Search for the cell housing the specified text and yield its [x, y] center coordinate. 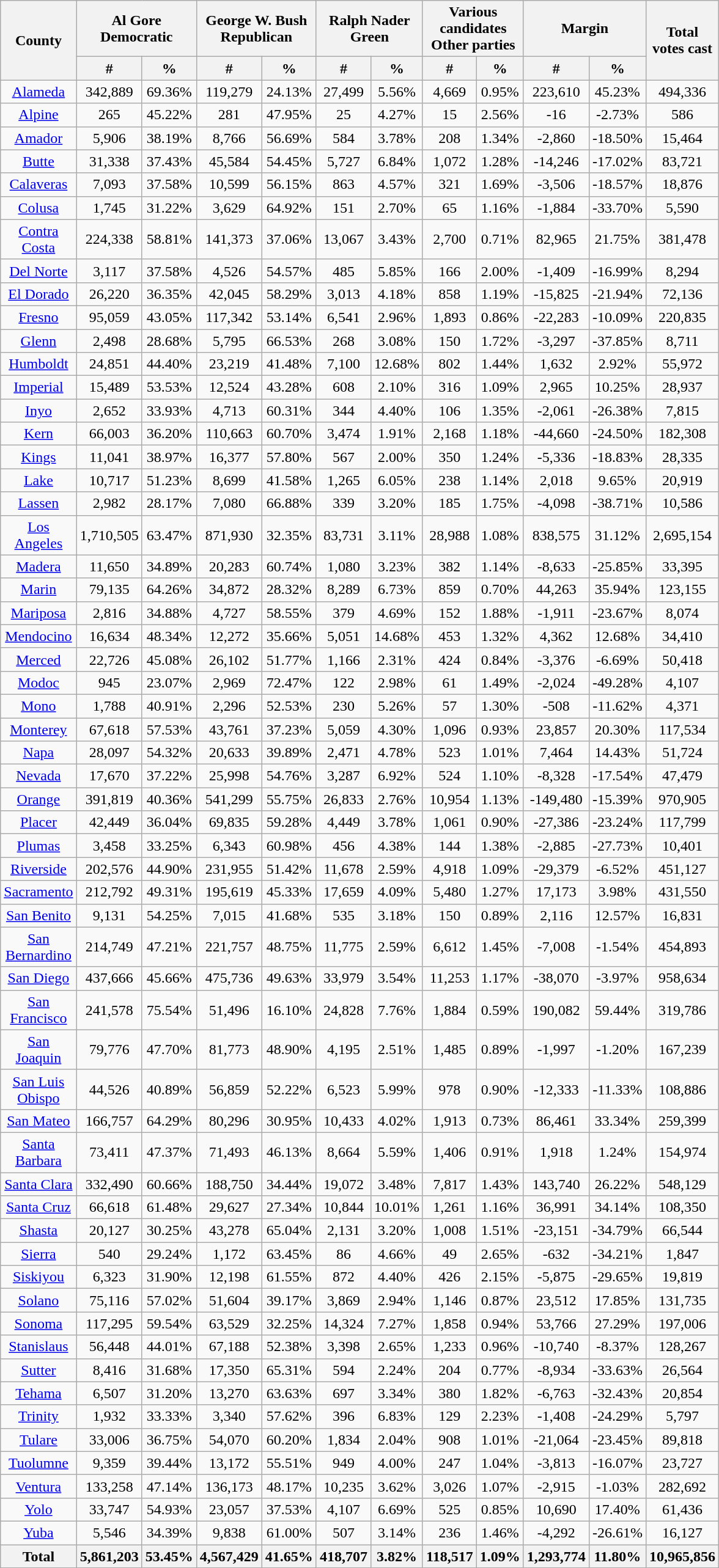
3.08% [396, 340]
-6.69% [618, 659]
7,100 [344, 364]
Orange [39, 799]
60.31% [289, 411]
95,059 [109, 317]
2,816 [109, 613]
17,350 [229, 1370]
4,195 [344, 1050]
2.70% [396, 208]
316 [449, 387]
7.27% [396, 1324]
3.18% [396, 915]
2,965 [556, 387]
61.00% [289, 1533]
37.43% [169, 161]
24.13% [289, 92]
27.29% [618, 1324]
39.17% [289, 1300]
214,749 [109, 947]
Shasta [39, 1231]
6,612 [449, 947]
22,726 [109, 659]
Total votes cast [682, 40]
-1,884 [556, 208]
586 [682, 115]
2.92% [618, 364]
2,116 [556, 915]
28,937 [682, 387]
56.69% [289, 138]
54.45% [289, 161]
7.76% [396, 1009]
6.69% [396, 1509]
3,026 [449, 1486]
204 [449, 1370]
60.20% [289, 1440]
Trinity [39, 1416]
241,578 [109, 1009]
6.92% [396, 776]
61 [449, 683]
75,116 [109, 1300]
82,965 [556, 240]
197,006 [682, 1324]
-17.02% [618, 161]
19,072 [344, 1184]
56,859 [229, 1089]
Alpine [39, 115]
3,340 [229, 1416]
0.77% [500, 1370]
133,258 [109, 1486]
44.40% [169, 364]
33.34% [618, 1121]
5.56% [396, 92]
548,129 [682, 1184]
4.78% [396, 753]
1,710,505 [109, 535]
Inyo [39, 411]
117,534 [682, 729]
3,458 [109, 846]
49.63% [289, 978]
525 [449, 1509]
1,834 [344, 1440]
13,067 [344, 240]
188,750 [229, 1184]
Modoc [39, 683]
Kings [39, 457]
20.30% [618, 729]
1.91% [396, 434]
15,464 [682, 138]
396 [344, 1416]
-23.45% [618, 1440]
5.99% [396, 1089]
Santa Cruz [39, 1207]
57 [449, 706]
10,433 [344, 1121]
10,586 [682, 504]
49 [449, 1254]
1.13% [500, 799]
238 [449, 480]
43,278 [229, 1231]
10,235 [344, 1486]
3.14% [396, 1533]
51,604 [229, 1300]
10,965,856 [682, 1556]
-7,008 [556, 947]
40.89% [169, 1089]
60.98% [289, 846]
2.10% [396, 387]
36.35% [169, 294]
34.89% [169, 566]
9,359 [109, 1463]
57.02% [169, 1300]
1.04% [500, 1463]
Santa Clara [39, 1184]
456 [344, 846]
-34.79% [618, 1231]
Butte [39, 161]
-5,875 [556, 1277]
29,627 [229, 1207]
-8,328 [556, 776]
66.53% [289, 340]
2.96% [396, 317]
31,338 [109, 161]
19,819 [682, 1277]
-29.65% [618, 1277]
1.07% [500, 1486]
57.62% [289, 1416]
-3,297 [556, 340]
-3,813 [556, 1463]
117,799 [682, 822]
9,131 [109, 915]
20,633 [229, 753]
5,906 [109, 138]
Margin [584, 29]
36.04% [169, 822]
-18.50% [618, 138]
Plumas [39, 846]
382 [449, 566]
4,362 [556, 636]
47.37% [169, 1152]
20,854 [682, 1393]
81,773 [229, 1050]
6,507 [109, 1393]
-11.33% [618, 1089]
45.66% [169, 978]
1.51% [500, 1231]
10,690 [556, 1509]
58.29% [289, 294]
56,448 [109, 1347]
945 [109, 683]
54.32% [169, 753]
185 [449, 504]
29.24% [169, 1254]
1.08% [500, 535]
6,523 [344, 1089]
3,013 [344, 294]
-16 [556, 115]
1.18% [500, 434]
Fresno [39, 317]
26,564 [682, 1370]
342,889 [109, 92]
16,634 [109, 636]
3.62% [396, 1486]
53.53% [169, 387]
43.05% [169, 317]
66,003 [109, 434]
45,584 [229, 161]
12.57% [618, 915]
12,272 [229, 636]
152 [449, 613]
-1.54% [618, 947]
0.87% [500, 1300]
871,930 [229, 535]
10.01% [396, 1207]
1,146 [449, 1300]
-14,246 [556, 161]
15,489 [109, 387]
58.81% [169, 240]
0.93% [500, 729]
391,819 [109, 799]
8,074 [682, 613]
2,695,154 [682, 535]
3,398 [344, 1347]
-2,885 [556, 846]
65 [449, 208]
San Mateo [39, 1121]
3,117 [109, 271]
Sutter [39, 1370]
1,008 [449, 1231]
5.85% [396, 271]
80,296 [229, 1121]
83,731 [344, 535]
4.27% [396, 115]
2,700 [449, 240]
1.19% [500, 294]
4.02% [396, 1121]
5,546 [109, 1533]
Kern [39, 434]
48.17% [289, 1486]
5,795 [229, 340]
18,876 [682, 185]
11,253 [449, 978]
141,373 [229, 240]
33,395 [682, 566]
1,485 [449, 1050]
970,905 [682, 799]
43.28% [289, 387]
8,766 [229, 138]
-4,098 [556, 504]
535 [344, 915]
Ralph NaderGreen [369, 29]
37.23% [289, 729]
-632 [556, 1254]
1,406 [449, 1152]
Marin [39, 590]
45.22% [169, 115]
339 [344, 504]
14.43% [618, 753]
45.33% [289, 892]
1.30% [500, 706]
281 [229, 115]
0.70% [500, 590]
San Bernardino [39, 947]
28,988 [449, 535]
319,786 [682, 1009]
11,678 [344, 869]
San Francisco [39, 1009]
0.94% [500, 1324]
2.31% [396, 659]
143,740 [556, 1184]
79,776 [109, 1050]
Tehama [39, 1393]
Solano [39, 1300]
1.44% [500, 364]
20,919 [682, 480]
-18.83% [618, 457]
-38.71% [618, 504]
7,015 [229, 915]
1,061 [449, 822]
60.66% [169, 1184]
5,861,203 [109, 1556]
5,051 [344, 636]
212,792 [109, 892]
32.35% [289, 535]
28.68% [169, 340]
71,493 [229, 1152]
7,080 [229, 504]
5,727 [344, 161]
15 [449, 115]
380 [449, 1393]
33,006 [109, 1440]
1,166 [344, 659]
37.06% [289, 240]
28.17% [169, 504]
-23.67% [618, 613]
El Dorado [39, 294]
321 [449, 185]
454,893 [682, 947]
11.80% [618, 1556]
208 [449, 138]
1,172 [229, 1254]
1,632 [556, 364]
17,659 [344, 892]
64.29% [169, 1121]
24,828 [344, 1009]
Sacramento [39, 892]
2.76% [396, 799]
32.25% [289, 1324]
978 [449, 1089]
6,541 [344, 317]
Lake [39, 480]
4.38% [396, 846]
-3.97% [618, 978]
-23.24% [618, 822]
-26.38% [618, 411]
453 [449, 636]
16,127 [682, 1533]
2.94% [396, 1300]
195,619 [229, 892]
54,070 [229, 1440]
-27,386 [556, 822]
3.98% [618, 892]
72.47% [289, 683]
-1,409 [556, 271]
Lassen [39, 504]
908 [449, 1440]
35.94% [618, 590]
1,265 [344, 480]
Imperial [39, 387]
44,526 [109, 1089]
166,757 [109, 1121]
Merced [39, 659]
San Diego [39, 978]
41.48% [289, 364]
-17.54% [618, 776]
59.54% [169, 1324]
4,526 [229, 271]
-8,633 [556, 566]
7,815 [682, 411]
14.68% [396, 636]
4.00% [396, 1463]
Humboldt [39, 364]
Del Norte [39, 271]
-33.70% [618, 208]
23,219 [229, 364]
-12,333 [556, 1089]
San Benito [39, 915]
-29,379 [556, 869]
2.15% [500, 1277]
2.04% [396, 1440]
1,932 [109, 1416]
858 [449, 294]
1.34% [500, 138]
2,969 [229, 683]
-16.07% [618, 1463]
56.15% [289, 185]
-33.63% [618, 1370]
2.24% [396, 1370]
4.18% [396, 294]
65.31% [289, 1370]
13,172 [229, 1463]
48.34% [169, 636]
-3,376 [556, 659]
-11.62% [618, 706]
31.20% [169, 1393]
10.25% [618, 387]
89,818 [682, 1440]
182,308 [682, 434]
6.83% [396, 1416]
6,323 [109, 1277]
1.69% [500, 185]
3,629 [229, 208]
224,338 [109, 240]
1.49% [500, 683]
Los Angeles [39, 535]
859 [449, 590]
1.10% [500, 776]
-3,506 [556, 185]
Yolo [39, 1509]
Monterey [39, 729]
106 [449, 411]
2,652 [109, 411]
-10.09% [618, 317]
3.34% [396, 1393]
166 [449, 271]
55.75% [289, 799]
28,097 [109, 753]
43,761 [229, 729]
10,401 [682, 846]
86 [344, 1254]
494,336 [682, 92]
34,410 [682, 636]
-25.85% [618, 566]
64.92% [289, 208]
61,436 [682, 1509]
8,289 [344, 590]
45.08% [169, 659]
County [39, 40]
1,233 [449, 1347]
3.43% [396, 240]
247 [449, 1463]
4.66% [396, 1254]
9.65% [618, 480]
10,954 [449, 799]
66,618 [109, 1207]
79,135 [109, 590]
26,220 [109, 294]
Sierra [39, 1254]
1.45% [500, 947]
57.53% [169, 729]
16,831 [682, 915]
3,474 [344, 434]
55,972 [682, 364]
14,324 [344, 1324]
6,343 [229, 846]
60.70% [289, 434]
17.85% [618, 1300]
190,082 [556, 1009]
58.55% [289, 613]
541,299 [229, 799]
8,294 [682, 271]
-15.39% [618, 799]
1.27% [500, 892]
131,735 [682, 1300]
608 [344, 387]
-16.99% [618, 271]
2.56% [500, 115]
507 [344, 1533]
47.14% [169, 1486]
10,599 [229, 185]
37.22% [169, 776]
1.32% [500, 636]
-26.61% [618, 1533]
1,293,774 [556, 1556]
-508 [556, 706]
-6.52% [618, 869]
3.23% [396, 566]
Contra Costa [39, 240]
4,713 [229, 411]
George W. BushRepublican [256, 29]
5,797 [682, 1416]
567 [344, 457]
Colusa [39, 208]
154,974 [682, 1152]
1.72% [500, 340]
75.54% [169, 1009]
54.93% [169, 1509]
45.23% [618, 92]
-2,061 [556, 411]
1,788 [109, 706]
-21,064 [556, 1440]
-27.73% [618, 846]
31.68% [169, 1370]
24,851 [109, 364]
1.75% [500, 504]
5,480 [449, 892]
-1,911 [556, 613]
Napa [39, 753]
Mono [39, 706]
42,449 [109, 822]
-49.28% [618, 683]
26,833 [344, 799]
17,670 [109, 776]
1.46% [500, 1533]
Santa Barbara [39, 1152]
0.91% [500, 1152]
63.45% [289, 1254]
51,724 [682, 753]
60.74% [289, 566]
0.59% [500, 1009]
5.26% [396, 706]
110,663 [229, 434]
0.71% [500, 240]
Total [39, 1556]
344 [344, 411]
28.32% [289, 590]
1.38% [500, 846]
223,610 [556, 92]
4,449 [344, 822]
2,131 [344, 1231]
2,168 [449, 434]
381,478 [682, 240]
-18.57% [618, 185]
-37.85% [618, 340]
1.88% [500, 613]
8,416 [109, 1370]
3.11% [396, 535]
0.86% [500, 317]
59.28% [289, 822]
63.63% [289, 1393]
523 [449, 753]
2,982 [109, 504]
17,173 [556, 892]
27,499 [344, 92]
6.84% [396, 161]
55.51% [289, 1463]
220,835 [682, 317]
21.75% [618, 240]
Nevada [39, 776]
16,377 [229, 457]
12,524 [229, 387]
52.53% [289, 706]
117,342 [229, 317]
4,727 [229, 613]
1,858 [449, 1324]
Ventura [39, 1486]
Madera [39, 566]
51.42% [289, 869]
1,745 [109, 208]
-22,283 [556, 317]
485 [344, 271]
7,093 [109, 185]
4.09% [396, 892]
12,198 [229, 1277]
2,296 [229, 706]
3.48% [396, 1184]
67,618 [109, 729]
1.35% [500, 411]
8,699 [229, 480]
Tuolumne [39, 1463]
1,261 [449, 1207]
54.57% [289, 271]
54.25% [169, 915]
47.70% [169, 1050]
39.89% [289, 753]
44.01% [169, 1347]
35.66% [289, 636]
122 [344, 683]
51,496 [229, 1009]
-6,763 [556, 1393]
27.34% [289, 1207]
47.21% [169, 947]
0.85% [500, 1509]
958,634 [682, 978]
202,576 [109, 869]
-15,825 [556, 294]
26,102 [229, 659]
Glenn [39, 340]
66.88% [289, 504]
802 [449, 364]
10,717 [109, 480]
31.90% [169, 1277]
Amador [39, 138]
379 [344, 613]
129 [449, 1416]
51.23% [169, 480]
-44,660 [556, 434]
Tulare [39, 1440]
2,498 [109, 340]
475,736 [229, 978]
38.97% [169, 457]
-1,997 [556, 1050]
1,847 [682, 1254]
1,096 [449, 729]
63,529 [229, 1324]
-2,915 [556, 1486]
5,059 [344, 729]
69.36% [169, 92]
33.25% [169, 846]
16.10% [289, 1009]
59.44% [618, 1009]
50,418 [682, 659]
418,707 [344, 1556]
64.26% [169, 590]
108,350 [682, 1207]
34.88% [169, 613]
69,835 [229, 822]
33.93% [169, 411]
57.80% [289, 457]
23,727 [682, 1463]
San Luis Obispo [39, 1089]
41.58% [289, 480]
72,136 [682, 294]
44.90% [169, 869]
0.84% [500, 659]
6.73% [396, 590]
11,775 [344, 947]
1,884 [449, 1009]
33,747 [109, 1509]
53.14% [289, 317]
167,239 [682, 1050]
540 [109, 1254]
Placer [39, 822]
-23,151 [556, 1231]
863 [344, 185]
13,270 [229, 1393]
Mariposa [39, 613]
118,517 [449, 1556]
6.05% [396, 480]
51.77% [289, 659]
23.07% [169, 683]
0.73% [500, 1121]
65.04% [289, 1231]
1,913 [449, 1121]
-1.03% [618, 1486]
30.25% [169, 1231]
34.14% [618, 1207]
431,550 [682, 892]
584 [344, 138]
20,127 [109, 1231]
2.51% [396, 1050]
3.54% [396, 978]
230 [344, 706]
-2,860 [556, 138]
36.20% [169, 434]
47.95% [289, 115]
52.38% [289, 1347]
-5,336 [556, 457]
-10,740 [556, 1347]
-24.29% [618, 1416]
4,371 [682, 706]
41.65% [289, 1556]
17.40% [618, 1509]
1,080 [344, 566]
-34.21% [618, 1254]
128,267 [682, 1347]
282,692 [682, 1486]
-8.37% [618, 1347]
11,041 [109, 457]
-38,070 [556, 978]
11,650 [109, 566]
Siskiyou [39, 1277]
108,886 [682, 1089]
83,721 [682, 161]
47,479 [682, 776]
144 [449, 846]
San Joaquin [39, 1050]
-32.43% [618, 1393]
350 [449, 457]
5,590 [682, 208]
4.30% [396, 729]
37.53% [289, 1509]
44,263 [556, 590]
4.57% [396, 185]
34.39% [169, 1533]
-21.94% [618, 294]
949 [344, 1463]
73,411 [109, 1152]
66,544 [682, 1231]
Various candidatesOther parties [473, 29]
-1.20% [618, 1050]
67,188 [229, 1347]
-24.50% [618, 434]
52.22% [289, 1089]
3,287 [344, 776]
61.55% [289, 1277]
1.28% [500, 161]
117,295 [109, 1324]
Sonoma [39, 1324]
48.90% [289, 1050]
31.12% [618, 535]
0.96% [500, 1347]
1.17% [500, 978]
424 [449, 659]
61.48% [169, 1207]
3,869 [344, 1300]
Riverside [39, 869]
Yuba [39, 1533]
2.98% [396, 683]
86,461 [556, 1121]
23,512 [556, 1300]
Alameda [39, 92]
36,991 [556, 1207]
3.82% [396, 1556]
25 [344, 115]
Stanislaus [39, 1347]
1,072 [449, 161]
2.23% [500, 1416]
437,666 [109, 978]
-2,024 [556, 683]
5.59% [396, 1152]
46.13% [289, 1152]
119,279 [229, 92]
136,173 [229, 1486]
8,711 [682, 340]
4,918 [449, 869]
9,838 [229, 1533]
28,335 [682, 457]
1.43% [500, 1184]
-1,408 [556, 1416]
1.82% [500, 1393]
38.19% [169, 138]
8,664 [344, 1152]
221,757 [229, 947]
123,155 [682, 590]
23,857 [556, 729]
7,817 [449, 1184]
4,669 [449, 92]
236 [449, 1533]
268 [344, 340]
33.33% [169, 1416]
-8,934 [556, 1370]
151 [344, 208]
23,057 [229, 1509]
34,872 [229, 590]
-149,480 [556, 799]
Mendocino [39, 636]
231,955 [229, 869]
40.91% [169, 706]
1,893 [449, 317]
49.31% [169, 892]
31.22% [169, 208]
451,127 [682, 869]
Calaveras [39, 185]
838,575 [556, 535]
524 [449, 776]
20,283 [229, 566]
54.76% [289, 776]
39.44% [169, 1463]
33,979 [344, 978]
332,490 [109, 1184]
34.44% [289, 1184]
-4,292 [556, 1533]
426 [449, 1277]
40.36% [169, 799]
26.22% [618, 1184]
4,567,429 [229, 1556]
-2.73% [618, 115]
25,998 [229, 776]
53.45% [169, 1556]
42,045 [229, 294]
48.75% [289, 947]
697 [344, 1393]
53,766 [556, 1324]
63.47% [169, 535]
41.68% [289, 915]
265 [109, 115]
1,918 [556, 1152]
7,464 [556, 753]
30.95% [289, 1121]
594 [344, 1370]
4.69% [396, 613]
2,471 [344, 753]
0.95% [500, 92]
259,399 [682, 1121]
Al Gore Democratic [136, 29]
36.75% [169, 1440]
2,018 [556, 480]
872 [344, 1277]
10,844 [344, 1207]
